Identify which cell holds the provided text, then report its [x, y] central coordinate. 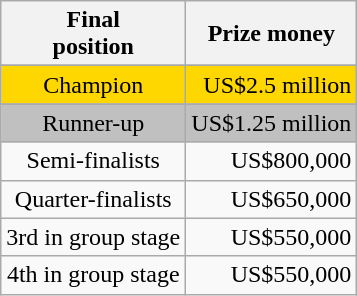
Prize money [272, 34]
Finalposition [94, 34]
Champion [94, 85]
US$1.25 million [272, 123]
4th in group stage [94, 275]
US$650,000 [272, 199]
Runner-up [94, 123]
Quarter-finalists [94, 199]
US$2.5 million [272, 85]
US$800,000 [272, 161]
Semi-finalists [94, 161]
3rd in group stage [94, 237]
